Scan for the cell matching the given text and deliver its [x, y] coordinate at center. 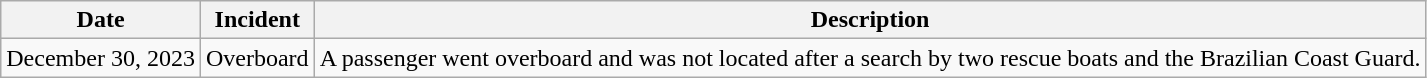
Description [870, 20]
December 30, 2023 [101, 58]
Overboard [257, 58]
Date [101, 20]
A passenger went overboard and was not located after a search by two rescue boats and the Brazilian Coast Guard. [870, 58]
Incident [257, 20]
